Pinpoint the cell where the given text exists, returning its [x, y] midpoint coordinate. 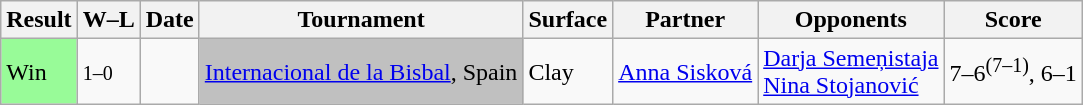
Surface [568, 20]
W–L [108, 20]
Date [170, 20]
Opponents [851, 20]
Clay [568, 72]
Anna Sisková [686, 72]
7–6(7–1), 6–1 [1013, 72]
Internacional de la Bisbal, Spain [361, 72]
Win [39, 72]
Darja Semeņistaja Nina Stojanović [851, 72]
1–0 [108, 72]
Score [1013, 20]
Result [39, 20]
Partner [686, 20]
Tournament [361, 20]
